Search for the cell housing the specified text and yield its (X, Y) center coordinate. 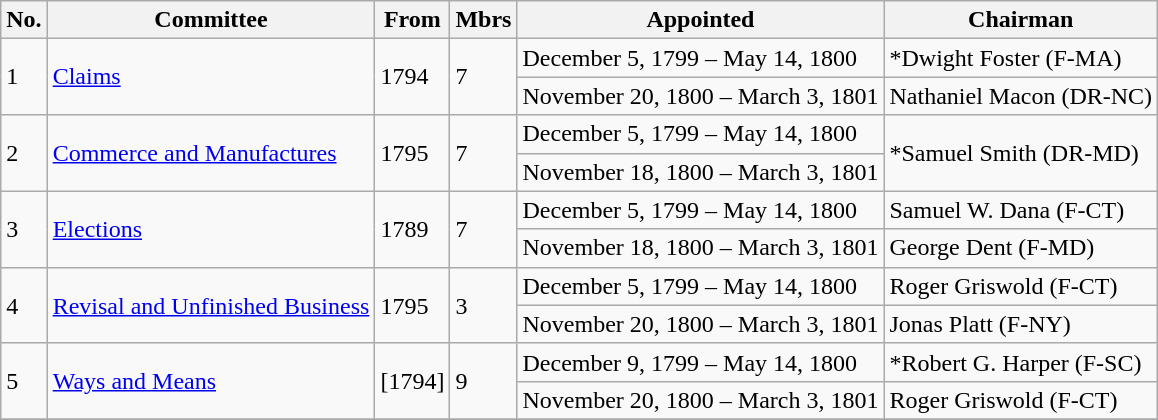
1 (24, 77)
Committee (211, 20)
Jonas Platt (F-NY) (1021, 324)
Appointed (700, 20)
*Samuel Smith (DR-MD) (1021, 153)
4 (24, 305)
[1794] (412, 381)
Samuel W. Dana (F-CT) (1021, 210)
No. (24, 20)
December 9, 1799 – May 14, 1800 (700, 362)
Revisal and Unfinished Business (211, 305)
Claims (211, 77)
Elections (211, 229)
*Dwight Foster (F-MA) (1021, 58)
Chairman (1021, 20)
Nathaniel Macon (DR-NC) (1021, 96)
1789 (412, 229)
Mbrs (484, 20)
From (412, 20)
Commerce and Manufactures (211, 153)
*Robert G. Harper (F-SC) (1021, 362)
Ways and Means (211, 381)
2 (24, 153)
George Dent (F-MD) (1021, 248)
1794 (412, 77)
9 (484, 381)
5 (24, 381)
